Return (X, Y) of the center of cell containing provided text 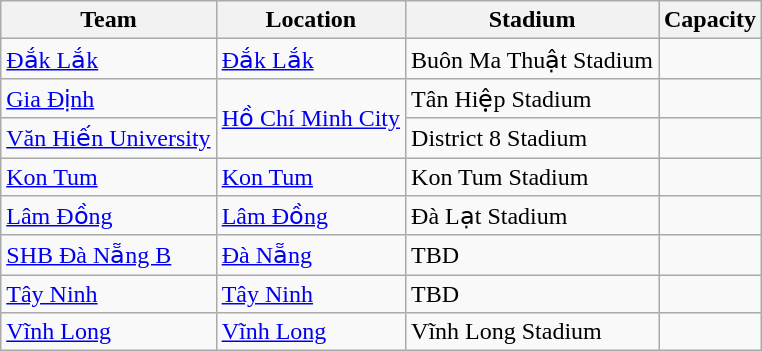
Đà Lạt Stadium (532, 216)
Capacity (710, 20)
Tân Hiệp Stadium (532, 98)
Văn Hiến University (108, 138)
Hồ Chí Minh City (310, 118)
Gia Định (108, 98)
Team (108, 20)
Location (310, 20)
SHB Đà Nẵng B (108, 255)
Stadium (532, 20)
District 8 Stadium (532, 138)
Kon Tum Stadium (532, 177)
Đà Nẵng (310, 255)
Buôn Ma Thuật Stadium (532, 59)
Vĩnh Long Stadium (532, 332)
